Find where the given text appears and provide that cell's center as [X, Y] coordinate. 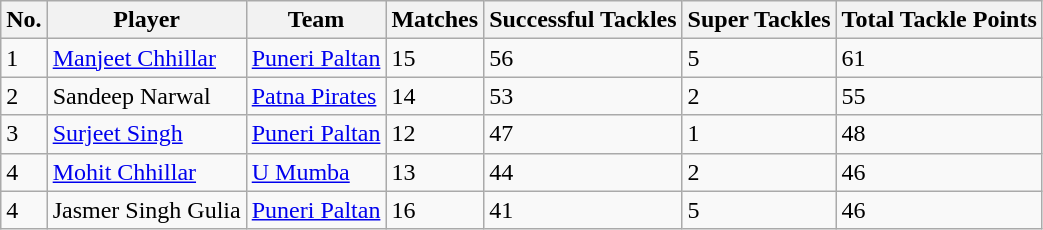
Manjeet Chhillar [146, 58]
Super Tackles [759, 20]
15 [435, 58]
48 [939, 134]
Team [316, 20]
Jasmer Singh Gulia [146, 210]
44 [583, 172]
Sandeep Narwal [146, 96]
16 [435, 210]
53 [583, 96]
U Mumba [316, 172]
3 [24, 134]
55 [939, 96]
Patna Pirates [316, 96]
No. [24, 20]
14 [435, 96]
Successful Tackles [583, 20]
47 [583, 134]
41 [583, 210]
12 [435, 134]
56 [583, 58]
Player [146, 20]
13 [435, 172]
Matches [435, 20]
Total Tackle Points [939, 20]
Mohit Chhillar [146, 172]
Surjeet Singh [146, 134]
61 [939, 58]
